For the text-containing cell, return its midpoint in [x, y] coordinate format. 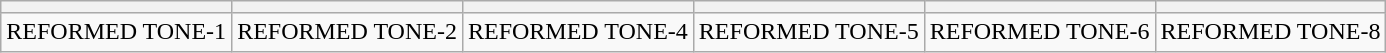
REFORMED TONE-6 [1040, 32]
REFORMED TONE-8 [1270, 32]
REFORMED TONE-4 [578, 32]
REFORMED TONE-2 [348, 32]
REFORMED TONE-5 [808, 32]
REFORMED TONE-1 [116, 32]
